Output the [x, y] coordinate of the center of the cell containing the given text.  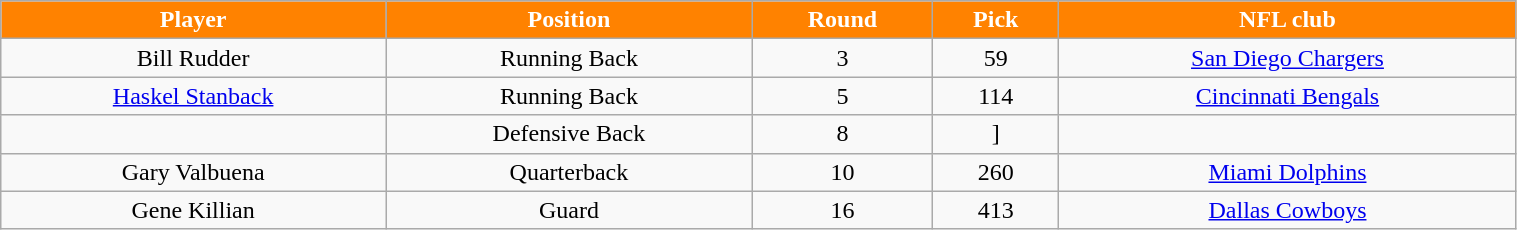
San Diego Chargers [1288, 58]
Gene Killian [194, 210]
Pick [996, 20]
Bill Rudder [194, 58]
Player [194, 20]
16 [842, 210]
5 [842, 96]
8 [842, 134]
Defensive Back [570, 134]
] [996, 134]
Quarterback [570, 172]
59 [996, 58]
NFL club [1288, 20]
260 [996, 172]
Round [842, 20]
Haskel Stanback [194, 96]
Miami Dolphins [1288, 172]
Gary Valbuena [194, 172]
413 [996, 210]
Guard [570, 210]
114 [996, 96]
Position [570, 20]
Cincinnati Bengals [1288, 96]
10 [842, 172]
3 [842, 58]
Dallas Cowboys [1288, 210]
